Provide the (X, Y) coordinate of the cell's center where the given text is located.  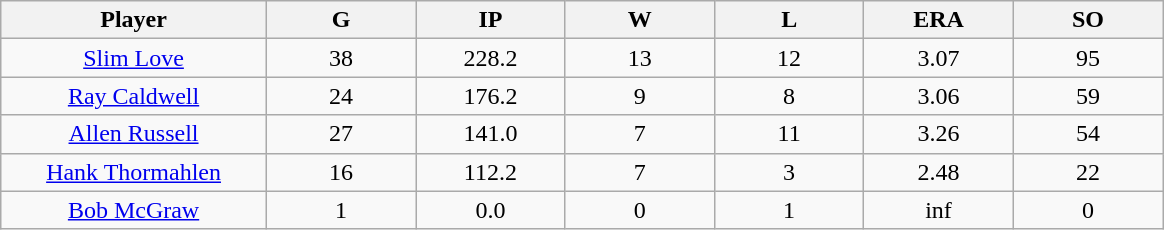
Ray Caldwell (134, 96)
IP (490, 20)
3.07 (938, 58)
176.2 (490, 96)
W (640, 20)
Allen Russell (134, 134)
9 (640, 96)
ERA (938, 20)
24 (340, 96)
22 (1088, 172)
L (788, 20)
16 (340, 172)
Player (134, 20)
Bob McGraw (134, 210)
38 (340, 58)
12 (788, 58)
SO (1088, 20)
228.2 (490, 58)
Slim Love (134, 58)
3.06 (938, 96)
Hank Thormahlen (134, 172)
8 (788, 96)
3 (788, 172)
G (340, 20)
112.2 (490, 172)
0.0 (490, 210)
11 (788, 134)
141.0 (490, 134)
2.48 (938, 172)
54 (1088, 134)
27 (340, 134)
95 (1088, 58)
inf (938, 210)
3.26 (938, 134)
59 (1088, 96)
13 (640, 58)
